Return [x, y] of the center of cell containing provided text 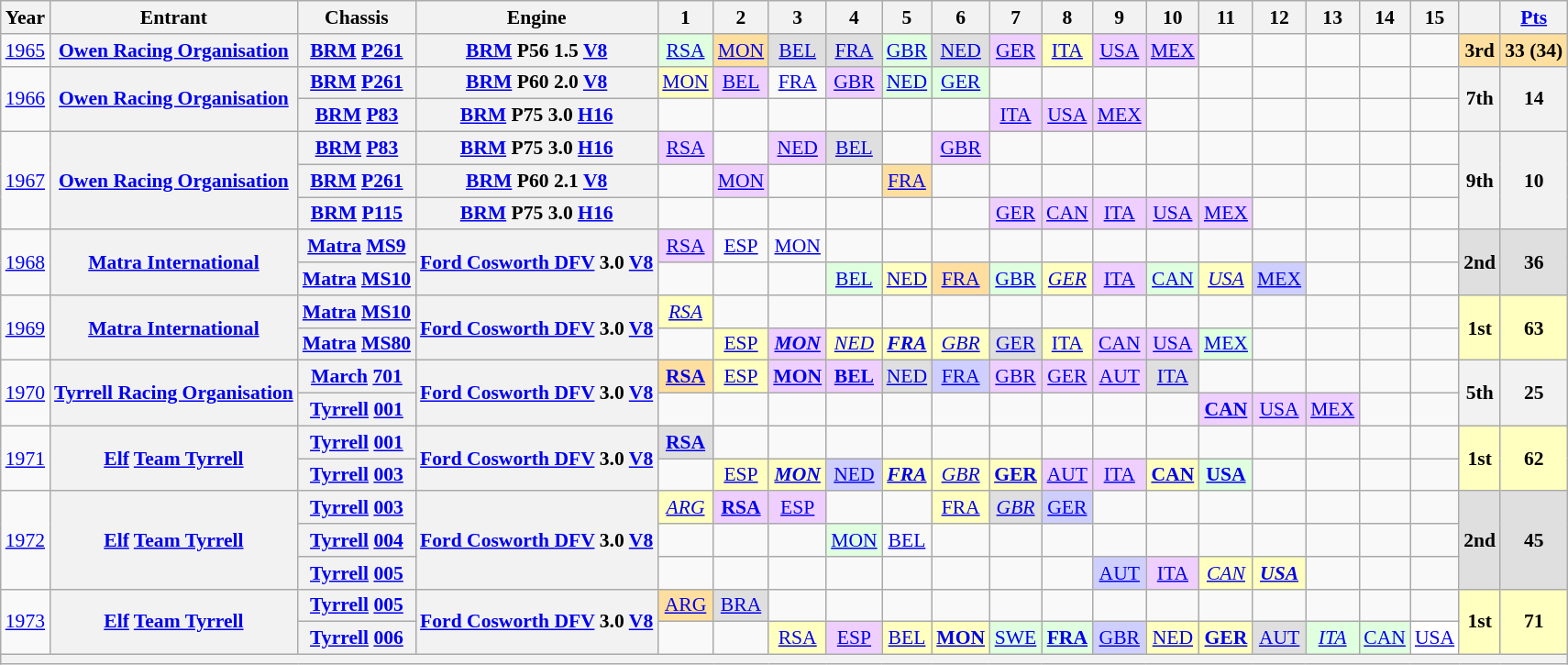
Entrant [174, 17]
Engine [536, 17]
1970 [26, 393]
1966 [26, 99]
Tyrrell Racing Organisation [174, 393]
13 [1332, 17]
45 [1533, 541]
12 [1279, 17]
3rd [1480, 50]
BRM P56 1.5 V8 [536, 50]
1 [686, 17]
SWE [1016, 638]
1967 [26, 182]
36 [1533, 262]
March 701 [357, 377]
5 [908, 17]
BRM P60 2.1 V8 [536, 181]
Tyrrell 006 [357, 638]
Tyrrell 004 [357, 540]
BRM P60 2.0 V8 [536, 83]
Year [26, 17]
1973 [26, 622]
25 [1533, 393]
Pts [1533, 17]
1972 [26, 541]
Matra MS80 [357, 344]
71 [1533, 622]
1965 [26, 50]
63 [1533, 328]
4 [855, 17]
5th [1480, 393]
BRA [741, 605]
BRM P115 [357, 214]
1968 [26, 262]
7 [1016, 17]
6 [961, 17]
1969 [26, 328]
62 [1533, 459]
9 [1120, 17]
33 (34) [1533, 50]
7th [1480, 99]
11 [1226, 17]
Chassis [357, 17]
1971 [26, 459]
3 [798, 17]
9th [1480, 182]
15 [1434, 17]
2 [741, 17]
8 [1067, 17]
Matra MS9 [357, 247]
